Output the [x, y] coordinate of the center of the cell containing the given text.  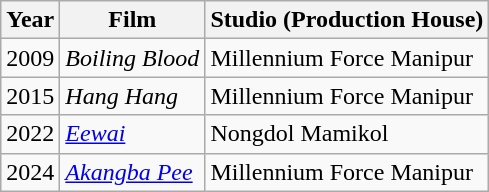
Boiling Blood [132, 58]
2024 [30, 172]
2015 [30, 96]
Film [132, 20]
Akangba Pee [132, 172]
Hang Hang [132, 96]
Year [30, 20]
Eewai [132, 134]
2009 [30, 58]
Studio (Production House) [347, 20]
2022 [30, 134]
Nongdol Mamikol [347, 134]
